From the cell containing the given text, extract its center point as (x, y) coordinate. 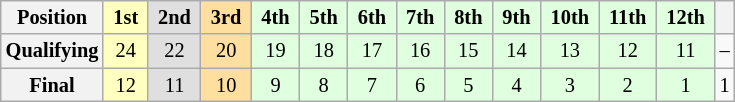
7th (420, 17)
4th (275, 17)
20 (226, 51)
Qualifying (52, 51)
18 (324, 51)
14 (516, 51)
9th (516, 17)
17 (372, 51)
5 (468, 85)
8th (468, 17)
2nd (174, 17)
5th (324, 17)
15 (468, 51)
4 (516, 85)
9 (275, 85)
– (725, 51)
13 (570, 51)
11th (628, 17)
24 (126, 51)
2 (628, 85)
22 (174, 51)
7 (372, 85)
10th (570, 17)
3rd (226, 17)
1st (126, 17)
Final (52, 85)
8 (324, 85)
12th (685, 17)
6th (372, 17)
Position (52, 17)
3 (570, 85)
19 (275, 51)
10 (226, 85)
16 (420, 51)
6 (420, 85)
